Locate the cell with the specified text and output its (X, Y) center coordinate. 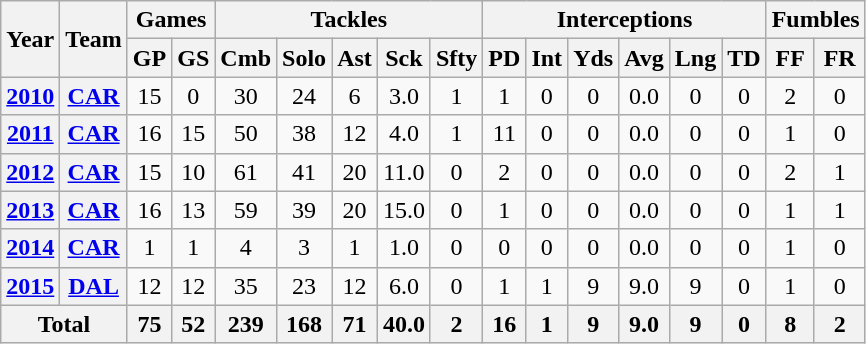
Solo (304, 58)
2010 (30, 96)
6.0 (404, 286)
Ast (355, 58)
3 (304, 248)
39 (304, 210)
4 (246, 248)
23 (304, 286)
Int (547, 58)
TD (744, 58)
11.0 (404, 172)
41 (304, 172)
2014 (30, 248)
13 (194, 210)
3.0 (404, 96)
Avg (644, 58)
Fumbles (816, 20)
75 (149, 324)
Interceptions (624, 20)
15.0 (404, 210)
2013 (30, 210)
Team (94, 39)
40.0 (404, 324)
24 (304, 96)
52 (194, 324)
Sfty (456, 58)
2015 (30, 286)
1.0 (404, 248)
PD (504, 58)
Cmb (246, 58)
Games (170, 20)
GS (194, 58)
59 (246, 210)
FR (840, 58)
2011 (30, 134)
Yds (594, 58)
11 (504, 134)
10 (194, 172)
Lng (695, 58)
61 (246, 172)
71 (355, 324)
Tackles (349, 20)
Sck (404, 58)
GP (149, 58)
Year (30, 39)
30 (246, 96)
DAL (94, 286)
6 (355, 96)
239 (246, 324)
Total (64, 324)
35 (246, 286)
2012 (30, 172)
38 (304, 134)
168 (304, 324)
8 (790, 324)
4.0 (404, 134)
FF (790, 58)
50 (246, 134)
